From the cell containing the given text, extract its center point as [X, Y] coordinate. 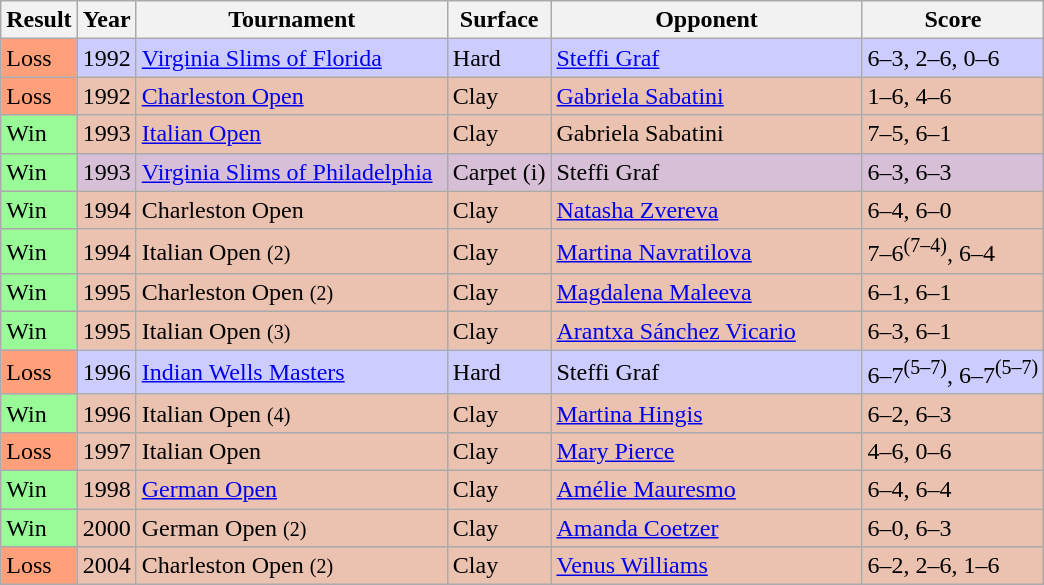
Italian Open (3) [292, 331]
6–2, 2–6, 1–6 [953, 566]
6–4, 6–4 [953, 489]
Indian Wells Masters [292, 372]
4–6, 0–6 [953, 451]
1997 [106, 451]
Tournament [292, 20]
2004 [106, 566]
Venus Williams [706, 566]
Italian Open (4) [292, 413]
6–1, 6–1 [953, 293]
6–7(5–7), 6–7(5–7) [953, 372]
6–3, 2–6, 0–6 [953, 58]
Mary Pierce [706, 451]
Natasha Zvereva [706, 210]
Magdalena Maleeva [706, 293]
6–3, 6–3 [953, 172]
German Open [292, 489]
7–6(7–4), 6–4 [953, 252]
6–0, 6–3 [953, 528]
7–5, 6–1 [953, 134]
Arantxa Sánchez Vicario [706, 331]
Amanda Coetzer [706, 528]
Virginia Slims of Florida [292, 58]
Amélie Mauresmo [706, 489]
Score [953, 20]
Surface [499, 20]
Martina Navratilova [706, 252]
1998 [106, 489]
Martina Hingis [706, 413]
2000 [106, 528]
1–6, 4–6 [953, 96]
Opponent [706, 20]
Carpet (i) [499, 172]
Italian Open (2) [292, 252]
Result [39, 20]
Virginia Slims of Philadelphia [292, 172]
German Open (2) [292, 528]
6–2, 6–3 [953, 413]
6–3, 6–1 [953, 331]
6–4, 6–0 [953, 210]
Year [106, 20]
